Pinpoint the cell where the given text exists, returning its (X, Y) midpoint coordinate. 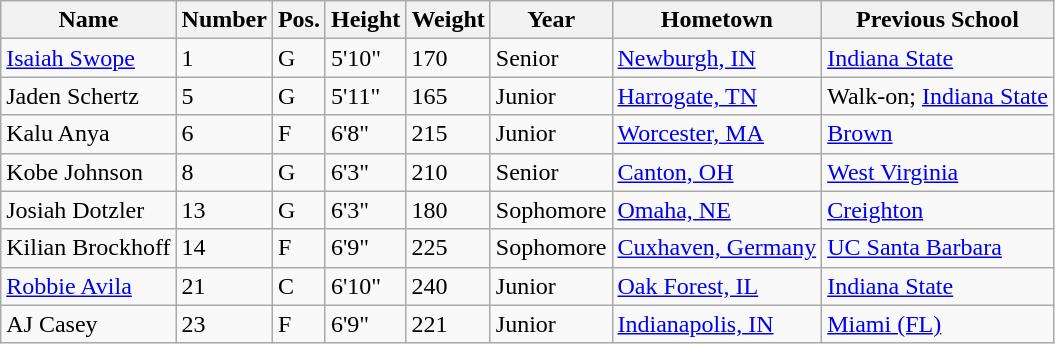
Omaha, NE (717, 210)
6 (224, 134)
6'8" (365, 134)
6'10" (365, 286)
Newburgh, IN (717, 58)
Previous School (938, 20)
225 (448, 248)
Isaiah Swope (88, 58)
23 (224, 324)
5 (224, 96)
Kobe Johnson (88, 172)
221 (448, 324)
Worcester, MA (717, 134)
240 (448, 286)
C (298, 286)
180 (448, 210)
Miami (FL) (938, 324)
170 (448, 58)
14 (224, 248)
Oak Forest, IL (717, 286)
West Virginia (938, 172)
Name (88, 20)
UC Santa Barbara (938, 248)
Pos. (298, 20)
Height (365, 20)
Jaden Schertz (88, 96)
Creighton (938, 210)
Hometown (717, 20)
Canton, OH (717, 172)
Brown (938, 134)
5'10" (365, 58)
Indianapolis, IN (717, 324)
Cuxhaven, Germany (717, 248)
Josiah Dotzler (88, 210)
AJ Casey (88, 324)
Harrogate, TN (717, 96)
Number (224, 20)
21 (224, 286)
Kalu Anya (88, 134)
Walk-on; Indiana State (938, 96)
Robbie Avila (88, 286)
Kilian Brockhoff (88, 248)
8 (224, 172)
210 (448, 172)
Year (551, 20)
165 (448, 96)
1 (224, 58)
215 (448, 134)
13 (224, 210)
Weight (448, 20)
5'11" (365, 96)
